Determine the (X, Y) coordinate at the center of the cell enclosing the given text.  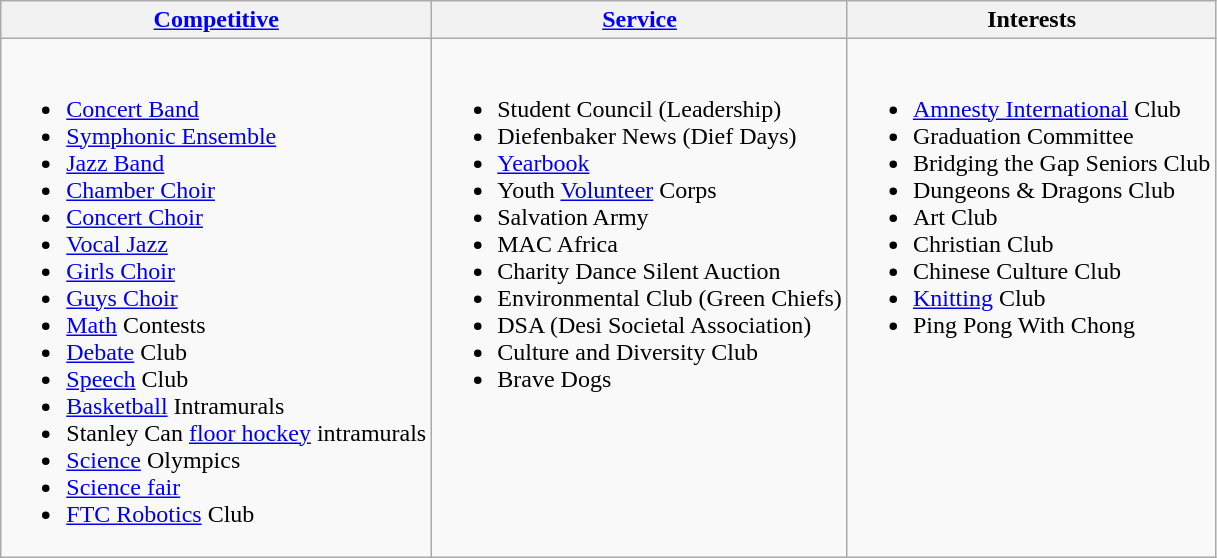
Competitive (216, 20)
Interests (1031, 20)
Service (640, 20)
